Output the [X, Y] coordinate of the center of the cell containing the given text.  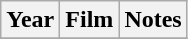
Year [30, 20]
Film [90, 20]
Notes [153, 20]
